From the cell containing the given text, extract its center point as (x, y) coordinate. 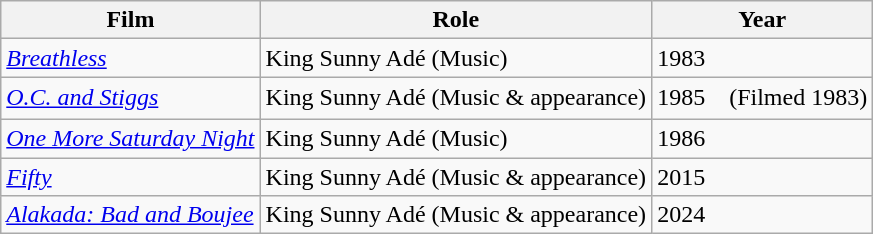
1983 (762, 58)
Year (762, 20)
One More Saturday Night (130, 138)
Alakada: Bad and Boujee (130, 215)
2015 (762, 177)
1985 (Filmed 1983) (762, 98)
O.C. and Stiggs (130, 98)
Role (456, 20)
Film (130, 20)
Fifty (130, 177)
Breathless (130, 58)
1986 (762, 138)
2024 (762, 215)
